For the text-containing cell, return its midpoint in [X, Y] coordinate format. 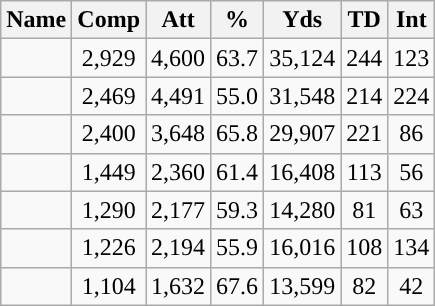
61.4 [238, 172]
65.8 [238, 134]
123 [412, 58]
2,400 [109, 134]
1,449 [109, 172]
55.9 [238, 248]
2,929 [109, 58]
42 [412, 286]
86 [412, 134]
14,280 [302, 210]
29,907 [302, 134]
Comp [109, 20]
81 [364, 210]
13,599 [302, 286]
35,124 [302, 58]
2,194 [178, 248]
Yds [302, 20]
1,104 [109, 286]
134 [412, 248]
31,548 [302, 96]
221 [364, 134]
55.0 [238, 96]
4,491 [178, 96]
56 [412, 172]
3,648 [178, 134]
1,290 [109, 210]
1,632 [178, 286]
4,600 [178, 58]
TD [364, 20]
1,226 [109, 248]
214 [364, 96]
63.7 [238, 58]
244 [364, 58]
108 [364, 248]
63 [412, 210]
16,408 [302, 172]
113 [364, 172]
2,360 [178, 172]
Int [412, 20]
2,177 [178, 210]
Name [36, 20]
16,016 [302, 248]
67.6 [238, 286]
59.3 [238, 210]
% [238, 20]
Att [178, 20]
2,469 [109, 96]
82 [364, 286]
224 [412, 96]
